Return (x, y) of the center of cell containing provided text 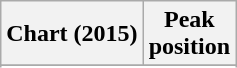
Chart (2015) (72, 34)
Peakposition (189, 34)
